Capture the cell that displays the provided text and extract its (x, y) central coordinate. 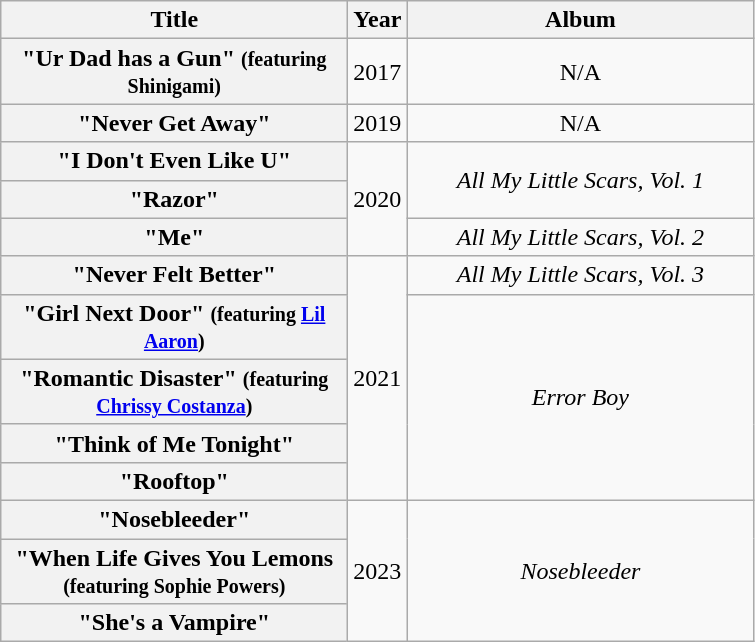
"Think of Me Tonight" (174, 443)
Year (378, 20)
Nosebleeder (580, 570)
"Rooftop" (174, 481)
"Girl Next Door" (featuring Lil Aaron) (174, 326)
Error Boy (580, 397)
All My Little Scars, Vol. 1 (580, 180)
Album (580, 20)
"Nosebleeder" (174, 519)
"She's a Vampire" (174, 623)
"Me" (174, 237)
2020 (378, 199)
2021 (378, 378)
2017 (378, 72)
All My Little Scars, Vol. 3 (580, 275)
"Razor" (174, 199)
All My Little Scars, Vol. 2 (580, 237)
"Ur Dad has a Gun" (featuring Shinigami) (174, 72)
2023 (378, 570)
"Never Get Away" (174, 123)
"Romantic Disaster" (featuring Chrissy Costanza) (174, 392)
Title (174, 20)
2019 (378, 123)
"Never Felt Better" (174, 275)
"I Don't Even Like U" (174, 161)
"When Life Gives You Lemons (featuring Sophie Powers) (174, 570)
